Identify which cell holds the provided text, then report its (x, y) central coordinate. 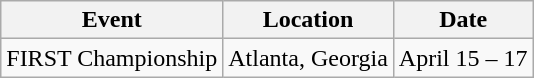
Event (112, 20)
Date (463, 20)
April 15 – 17 (463, 58)
FIRST Championship (112, 58)
Atlanta, Georgia (308, 58)
Location (308, 20)
